For the text-containing cell, return its midpoint in (X, Y) coordinate format. 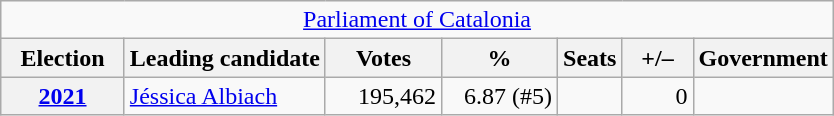
Votes (383, 58)
2021 (63, 96)
Election (63, 58)
+/– (658, 58)
Seats (590, 58)
195,462 (383, 96)
Jéssica Albiach (224, 96)
Government (763, 58)
0 (658, 96)
Leading candidate (224, 58)
6.87 (#5) (499, 96)
% (499, 58)
Parliament of Catalonia (418, 20)
